Search for the cell housing the specified text and yield its (x, y) center coordinate. 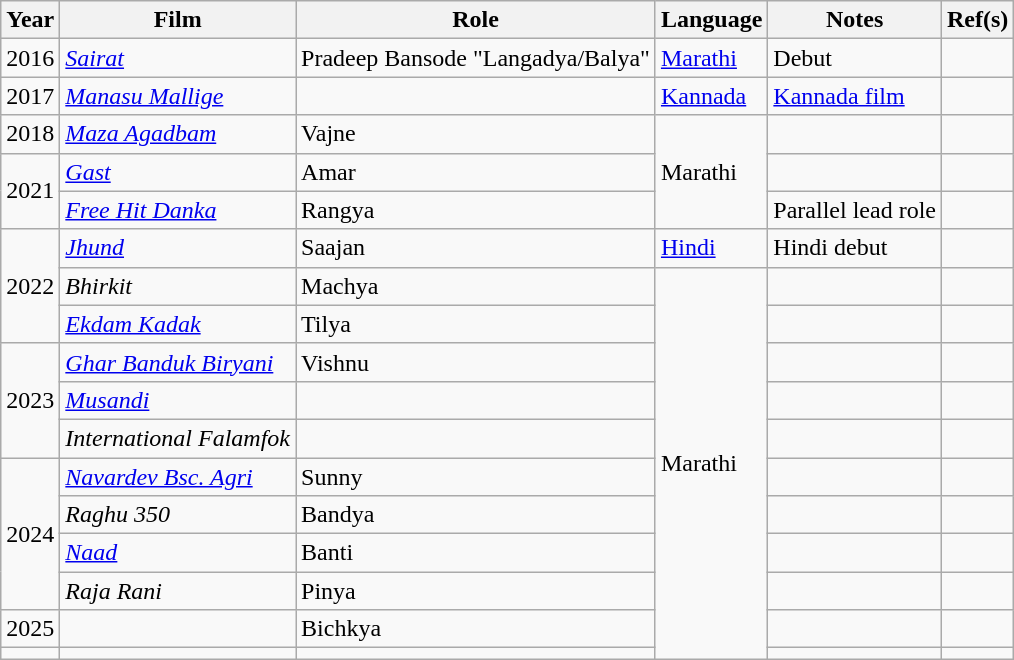
Navardev Bsc. Agri (178, 477)
Gast (178, 172)
Ghar Banduk Biryani (178, 362)
2018 (30, 134)
2017 (30, 96)
Amar (476, 172)
Hindi debut (855, 248)
Language (711, 20)
Saajan (476, 248)
International Falamfok (178, 438)
Pradeep Bansode "Langadya/Balya" (476, 58)
Bandya (476, 515)
Manasu Mallige (178, 96)
Notes (855, 20)
Kannada film (855, 96)
2016 (30, 58)
Bichkya (476, 629)
Machya (476, 286)
Vishnu (476, 362)
Rangya (476, 210)
Raja Rani (178, 591)
Hindi (711, 248)
Ekdam Kadak (178, 324)
2023 (30, 400)
Sairat (178, 58)
Debut (855, 58)
Jhund (178, 248)
Vajne (476, 134)
Pinya (476, 591)
Raghu 350 (178, 515)
Year (30, 20)
Free Hit Danka (178, 210)
Parallel lead role (855, 210)
Maza Agadbam (178, 134)
Role (476, 20)
Naad (178, 553)
2021 (30, 191)
2024 (30, 534)
Bhirkit (178, 286)
Ref(s) (977, 20)
2022 (30, 286)
Film (178, 20)
Musandi (178, 400)
Tilya (476, 324)
Kannada (711, 96)
2025 (30, 629)
Banti (476, 553)
Sunny (476, 477)
